From the cell containing the given text, extract its center point as [x, y] coordinate. 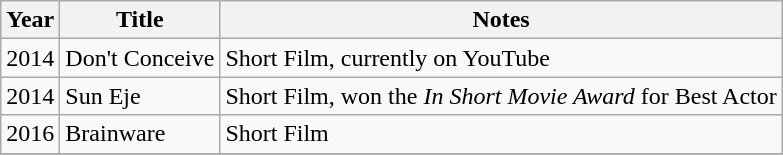
Brainware [140, 134]
Notes [501, 20]
Don't Conceive [140, 58]
Sun Eje [140, 96]
Short Film, won the In Short Movie Award for Best Actor [501, 96]
Title [140, 20]
Short Film [501, 134]
Year [30, 20]
Short Film, currently on YouTube [501, 58]
2016 [30, 134]
